Return [X, Y] of the center of cell containing provided text 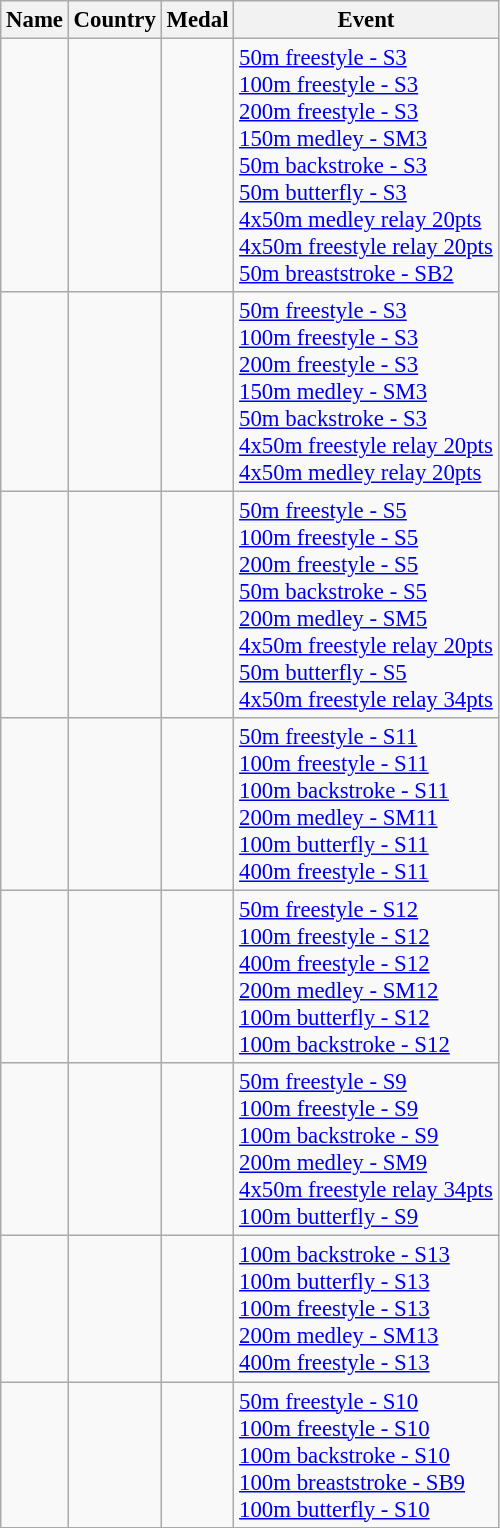
Event [366, 20]
Country [114, 20]
50m freestyle - S9 100m freestyle - S9100m backstroke - S9 200m medley - SM94x50m freestyle relay 34pts100m butterfly - S9 [366, 1150]
50m freestyle - S11 100m freestyle - S11100m backstroke - S11 200m medley - SM11100m butterfly - S11400m freestyle - S11 [366, 804]
Name [35, 20]
100m backstroke - S13 100m butterfly - S13100m freestyle - S13 200m medley - SM13400m freestyle - S13 [366, 1309]
50m freestyle - S3 100m freestyle - S3200m freestyle - S3 150m medley - SM350m backstroke - S3 4x50m freestyle relay 20pts 4x50m medley relay 20pts [366, 392]
50m freestyle - S10 100m freestyle - S10100m backstroke - S10 100m breaststroke - SB9100m butterfly - S10 [366, 1455]
Medal [198, 20]
50m freestyle - S12 100m freestyle - S12400m freestyle - S12 200m medley - SM12100m butterfly - S12100m backstroke - S12 [366, 978]
